Provide the [x, y] coordinate of the cell's center where the given text is located.  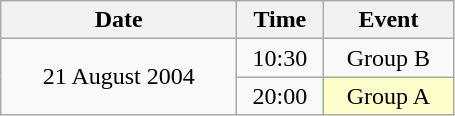
Group A [388, 96]
20:00 [280, 96]
Date [119, 20]
Group B [388, 58]
21 August 2004 [119, 77]
Event [388, 20]
10:30 [280, 58]
Time [280, 20]
